Capture the cell that displays the provided text and extract its (X, Y) central coordinate. 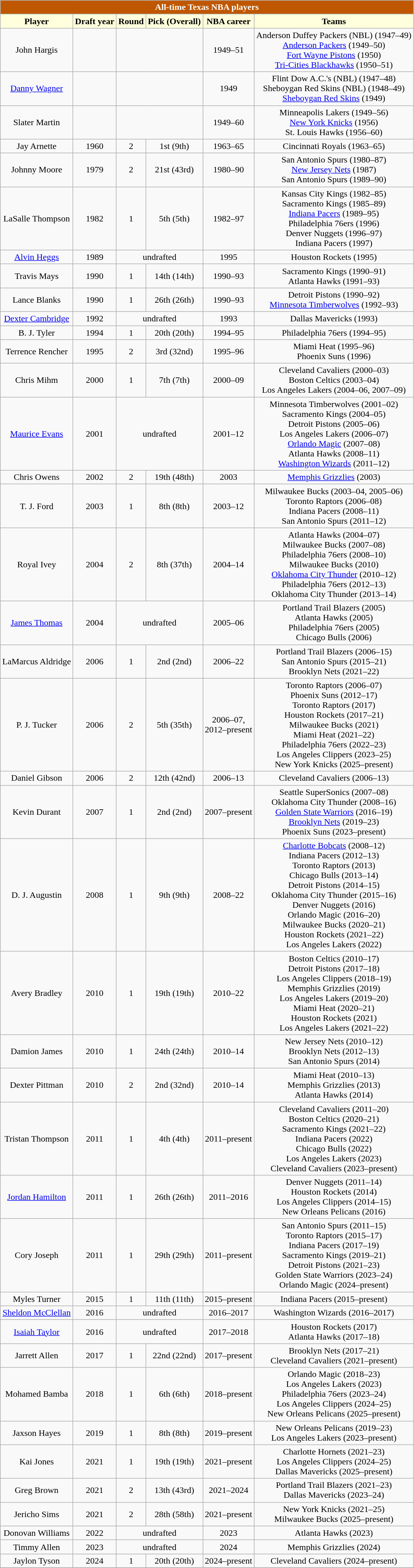
1994 (95, 333)
1949–51 (229, 50)
2008 (95, 895)
New Orleans Pelicans (2019–23)Los Angeles Lakers (2023–present) (334, 1433)
Jay Arnette (37, 146)
7th (7th) (174, 380)
Pick (Overall) (174, 21)
Chris Mihm (37, 380)
2021–2024 (229, 1490)
1989 (95, 257)
Miami Heat (1995–96)Phoenix Suns (1996) (334, 351)
Johnny Moore (37, 170)
1960 (95, 146)
Jaxson Hayes (37, 1433)
29th (29th) (174, 1255)
13th (43rd) (174, 1490)
NBA career (229, 21)
28th (58th) (174, 1514)
Slater Martin (37, 122)
Washington Wizards (2016–2017) (334, 1313)
Kansas City Kings (1982–85)Sacramento Kings (1985–89)Indiana Pacers (1989–95)Philadelphia 76ers (1996)Denver Nuggets (1996–97)Indiana Pacers (1997) (334, 218)
Portland Trail Blazers (2006–15)San Antonio Spurs (2015–21)Brooklyn Nets (2021–22) (334, 661)
D. J. Augustin (37, 895)
Maurice Evans (37, 434)
Memphis Grizzlies (2024) (334, 1547)
Cory Joseph (37, 1255)
1982 (95, 218)
Round (131, 21)
1949 (229, 89)
2001–12 (229, 434)
2011–2016 (229, 1197)
Lance Blanks (37, 299)
1st (9th) (174, 146)
2019–present (229, 1433)
1994–95 (229, 333)
Kevin Durant (37, 812)
Terrence Rencher (37, 351)
Avery Bradley (37, 993)
24th (24th) (174, 1051)
Flint Dow A.C.'s (NBL) (1947–48)Sheboygan Red Skins (NBL) (1948–49)Sheboygan Red Skins (1949) (334, 89)
Jordan Hamilton (37, 1197)
2005–06 (229, 623)
John Hargis (37, 50)
2010–22 (229, 993)
2007 (95, 812)
Mohamed Bamba (37, 1394)
2000–09 (229, 380)
1995–96 (229, 351)
Houston Rockets (1995) (334, 257)
Sacramento Kings (1990–91)Atlanta Hawks (1991–93) (334, 276)
2019 (95, 1433)
All-time Texas NBA players (207, 7)
2015–present (229, 1299)
1982–97 (229, 218)
2016–2017 (229, 1313)
21st (43rd) (174, 170)
22nd (22nd) (174, 1356)
Milwaukee Bucks (2003–04, 2005–06)Toronto Raptors (2006–08)Indiana Pacers (2008–11)San Antonio Spurs (2011–12) (334, 506)
Dexter Cambridge (37, 318)
Travis Mays (37, 276)
Cleveland Cavaliers (2006–13) (334, 778)
Miami Heat (2010–13)Memphis Grizzlies (2013)Atlanta Hawks (2014) (334, 1085)
San Antonio Spurs (1980–87)New Jersey Nets (1987)San Antonio Spurs (1989–90) (334, 170)
Royal Ivey (37, 564)
1963–65 (229, 146)
Orlando Magic (2018–23)Los Angeles Lakers (2023)Philadelphia 76ers (2023–24)Los Angeles Clippers (2024–25)New Orleans Pelicans (2025–present) (334, 1394)
Daniel Gibson (37, 778)
Cincinnati Royals (1963–65) (334, 146)
Denver Nuggets (2011–14)Houston Rockets (2014)Los Angeles Clippers (2014–15)New Orleans Pelicans (2016) (334, 1197)
Dallas Mavericks (1993) (334, 318)
LaSalle Thompson (37, 218)
Sheldon McClellan (37, 1313)
2022 (95, 1533)
Minneapolis Lakers (1949–56)New York Knicks (1956)St. Louis Hawks (1956–60) (334, 122)
Alvin Heggs (37, 257)
4th (4th) (174, 1138)
2024–present (229, 1561)
1993 (229, 318)
2006–22 (229, 661)
B. J. Tyler (37, 333)
2017 (95, 1356)
Jaylon Tyson (37, 1561)
Tristan Thompson (37, 1138)
Anderson Duffey Packers (NBL) (1947–49)Anderson Packers (1949–50)Fort Wayne Pistons (1950)Tri-Cities Blackhawks (1950–51) (334, 50)
2018–present (229, 1394)
Isaiah Taylor (37, 1332)
6th (6th) (174, 1394)
Charlotte Hornets (2021–23)Los Angeles Clippers (2024–25)Dallas Mavericks (2025–present) (334, 1461)
2004–14 (229, 564)
Seattle SuperSonics (2007–08)Oklahoma City Thunder (2008–16)Golden State Warriors (2016–19)Brooklyn Nets (2019–23)Phoenix Suns (2023–present) (334, 812)
Greg Brown (37, 1490)
Myles Turner (37, 1299)
Teams (334, 21)
1949–60 (229, 122)
2001 (95, 434)
1980–90 (229, 170)
Jarrett Allen (37, 1356)
Donovan Williams (37, 1533)
Cleveland Cavaliers (2000–03)Boston Celtics (2003–04)Los Angeles Lakers (2004–06, 2007–09) (334, 380)
2006–07,2012–present (229, 725)
James Thomas (37, 623)
Indiana Pacers (2015–present) (334, 1299)
2006–13 (229, 778)
2008–22 (229, 895)
Chris Owens (37, 477)
Atlanta Hawks (2023) (334, 1533)
New York Knicks (2021–25)Milwaukee Bucks (2025–present) (334, 1514)
Cleveland Cavaliers (2024–present) (334, 1561)
P. J. Tucker (37, 725)
Portland Trail Blazers (2005)Atlanta Hawks (2005)Philadelphia 76ers (2005)Chicago Bulls (2006) (334, 623)
8th (37th) (174, 564)
2017–2018 (229, 1332)
Brooklyn Nets (2017–21)Cleveland Cavaliers (2021–present) (334, 1356)
Timmy Allen (37, 1547)
2018 (95, 1394)
Jericho Sims (37, 1514)
3rd (32nd) (174, 351)
12th (42nd) (174, 778)
2017–present (229, 1356)
2nd (32nd) (174, 1085)
Philadelphia 76ers (1994–95) (334, 333)
1992 (95, 318)
Kai Jones (37, 1461)
2007–present (229, 812)
Dexter Pittman (37, 1085)
Damion James (37, 1051)
Detroit Pistons (1990–92)Minnesota Timberwolves (1992–93) (334, 299)
1979 (95, 170)
5th (35th) (174, 725)
2000 (95, 380)
11th (11th) (174, 1299)
9th (9th) (174, 895)
Memphis Grizzlies (2003) (334, 477)
Draft year (95, 21)
14th (14th) (174, 276)
2003–12 (229, 506)
2002 (95, 477)
Player (37, 21)
2015 (95, 1299)
Houston Rockets (2017)Atlanta Hawks (2017–18) (334, 1332)
New Jersey Nets (2010–12)Brooklyn Nets (2012–13)San Antonio Spurs (2014) (334, 1051)
LaMarcus Aldridge (37, 661)
5th (5th) (174, 218)
19th (48th) (174, 477)
Portland Trail Blazers (2021–23)Dallas Mavericks (2023–24) (334, 1490)
T. J. Ford (37, 506)
Danny Wagner (37, 89)
